Search for the cell housing the specified text and yield its [X, Y] center coordinate. 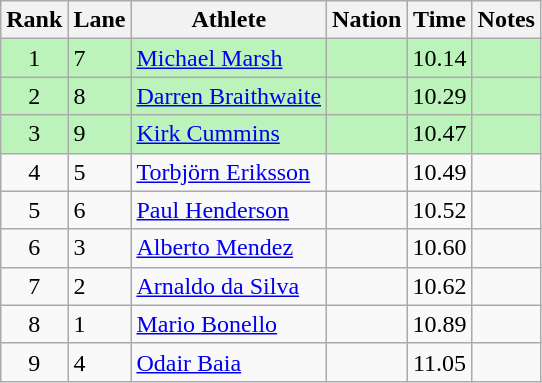
Odair Baia [229, 362]
10.49 [440, 172]
Nation [367, 20]
Paul Henderson [229, 210]
Alberto Mendez [229, 248]
10.14 [440, 58]
Lane [100, 20]
Time [440, 20]
Rank [34, 20]
11.05 [440, 362]
Arnaldo da Silva [229, 286]
10.47 [440, 134]
Torbjörn Eriksson [229, 172]
Mario Bonello [229, 324]
10.89 [440, 324]
Athlete [229, 20]
Michael Marsh [229, 58]
10.29 [440, 96]
10.60 [440, 248]
Darren Braithwaite [229, 96]
Notes [506, 20]
Kirk Cummins [229, 134]
10.52 [440, 210]
10.62 [440, 286]
